Capture the cell that displays the provided text and extract its (x, y) central coordinate. 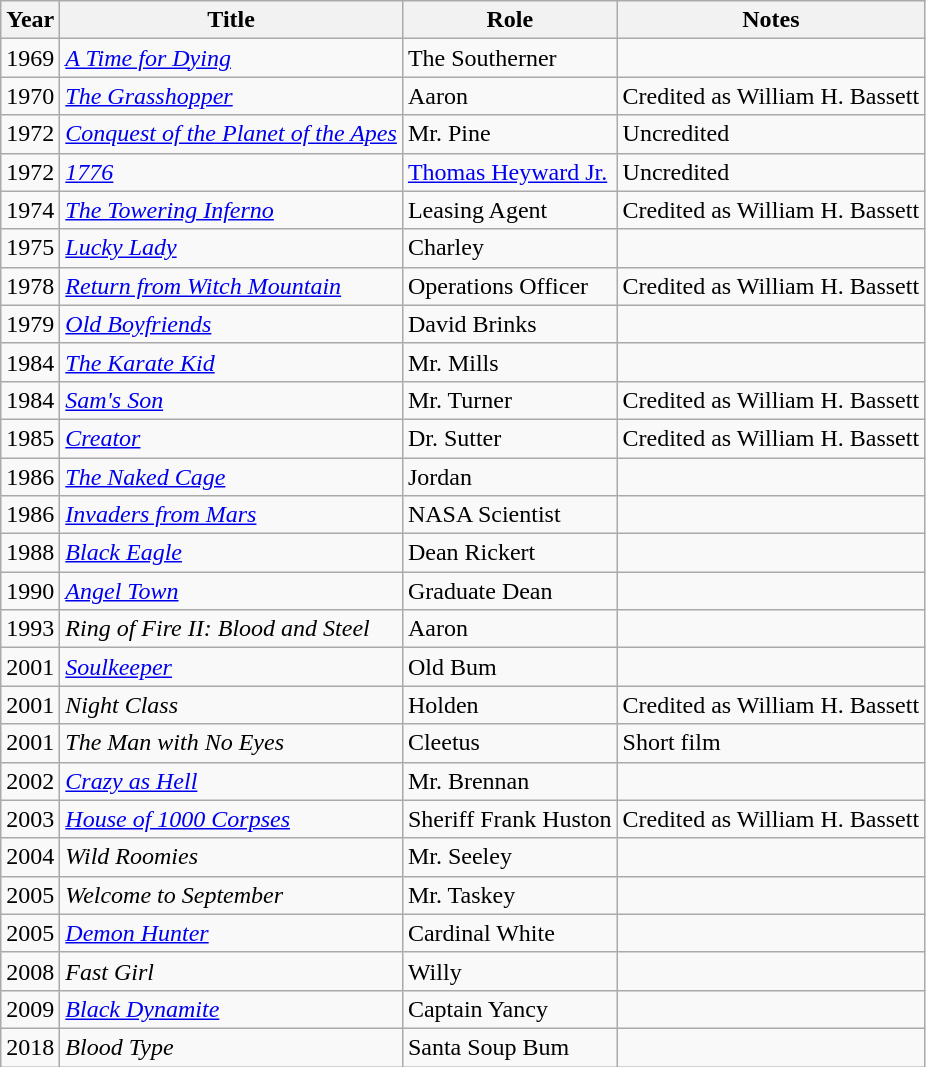
Mr. Pine (510, 134)
Fast Girl (232, 971)
Black Eagle (232, 553)
Jordan (510, 477)
Welcome to September (232, 895)
2018 (30, 1047)
Old Bum (510, 667)
2004 (30, 857)
Leasing Agent (510, 210)
The Southerner (510, 58)
Return from Witch Mountain (232, 286)
Mr. Turner (510, 400)
The Karate Kid (232, 362)
Soulkeeper (232, 667)
Year (30, 20)
Cleetus (510, 743)
A Time for Dying (232, 58)
1776 (232, 172)
2008 (30, 971)
Willy (510, 971)
Night Class (232, 705)
David Brinks (510, 324)
House of 1000 Corpses (232, 819)
Captain Yancy (510, 1009)
Wild Roomies (232, 857)
Mr. Seeley (510, 857)
Role (510, 20)
Cardinal White (510, 933)
Sheriff Frank Huston (510, 819)
NASA Scientist (510, 515)
Operations Officer (510, 286)
Holden (510, 705)
Mr. Mills (510, 362)
Blood Type (232, 1047)
Title (232, 20)
Dean Rickert (510, 553)
Lucky Lady (232, 248)
Old Boyfriends (232, 324)
1990 (30, 591)
Charley (510, 248)
The Man with No Eyes (232, 743)
The Towering Inferno (232, 210)
Notes (771, 20)
Demon Hunter (232, 933)
Mr. Brennan (510, 781)
Dr. Sutter (510, 438)
1975 (30, 248)
Mr. Taskey (510, 895)
Invaders from Mars (232, 515)
The Grasshopper (232, 96)
Crazy as Hell (232, 781)
1979 (30, 324)
Conquest of the Planet of the Apes (232, 134)
2002 (30, 781)
Ring of Fire II: Blood and Steel (232, 629)
1993 (30, 629)
1988 (30, 553)
1974 (30, 210)
2003 (30, 819)
Black Dynamite (232, 1009)
2009 (30, 1009)
Sam's Son (232, 400)
1969 (30, 58)
Thomas Heyward Jr. (510, 172)
Creator (232, 438)
The Naked Cage (232, 477)
1970 (30, 96)
Santa Soup Bum (510, 1047)
Short film (771, 743)
Graduate Dean (510, 591)
1985 (30, 438)
Angel Town (232, 591)
1978 (30, 286)
